For the text-containing cell, return its midpoint in (X, Y) coordinate format. 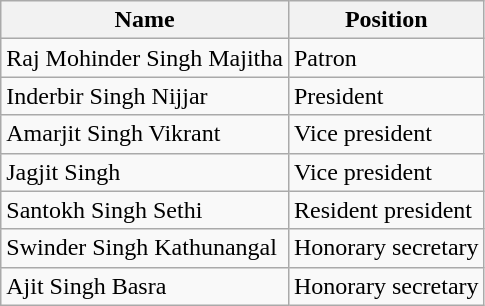
Ajit Singh Basra (145, 286)
Santokh Singh Sethi (145, 210)
Jagjit Singh (145, 172)
Patron (386, 58)
Swinder Singh Kathunangal (145, 248)
Name (145, 20)
Resident president (386, 210)
President (386, 96)
Position (386, 20)
Inderbir Singh Nijjar (145, 96)
Raj Mohinder Singh Majitha (145, 58)
Amarjit Singh Vikrant (145, 134)
